Detect which cell encompasses the target text, then output its [X, Y] center coordinate. 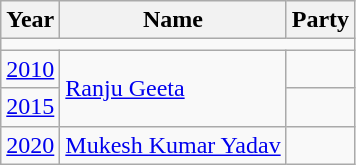
Ranju Geeta [173, 88]
2020 [30, 145]
2015 [30, 107]
Year [30, 20]
Name [173, 20]
Mukesh Kumar Yadav [173, 145]
2010 [30, 69]
Party [320, 20]
